Search for the cell housing the specified text and yield its (X, Y) center coordinate. 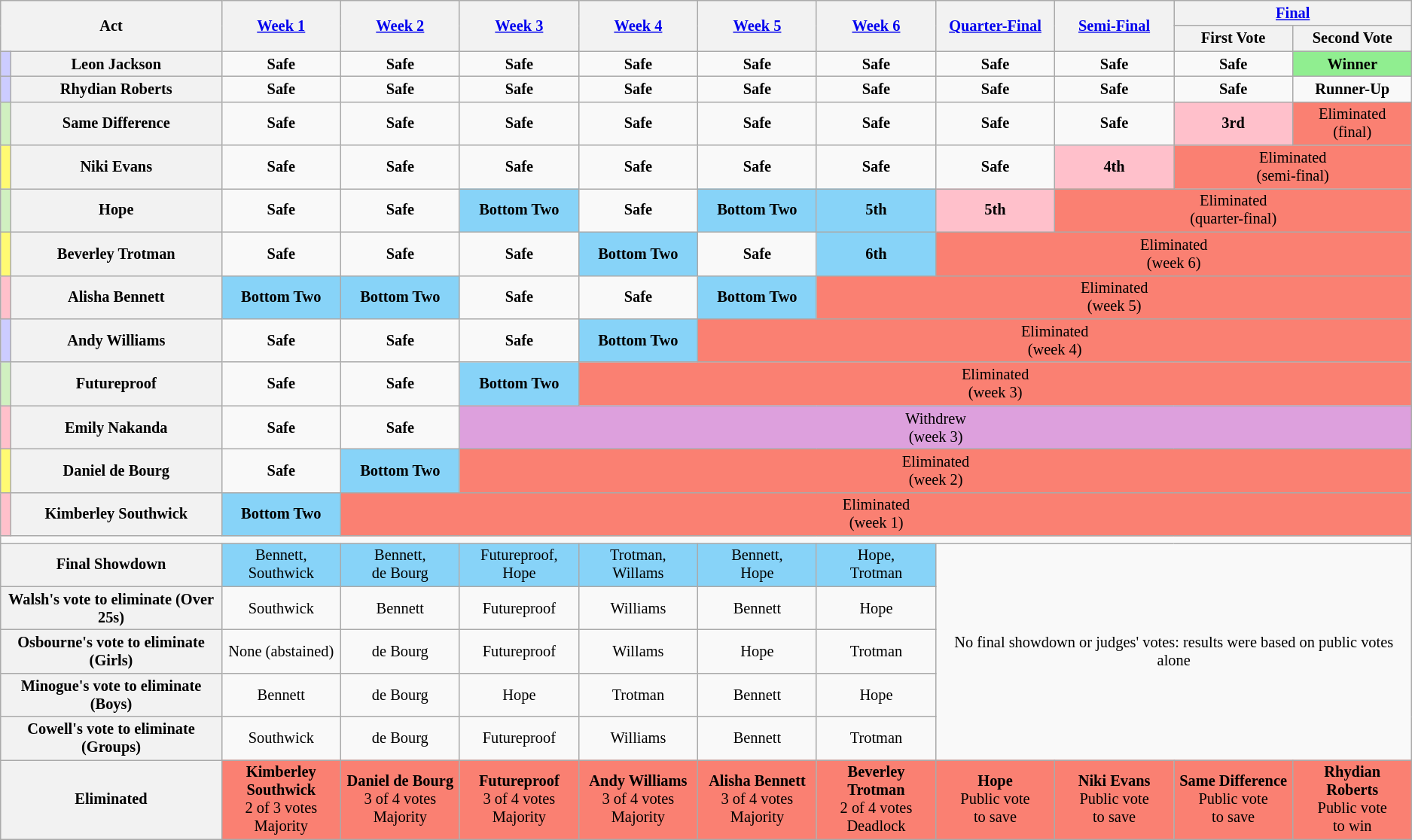
Cowell's vote to eliminate (Groups) (111, 738)
Same Difference Public vote to save (1234, 799)
Final Showdown (111, 565)
Eliminated(week 6) (1173, 254)
Alisha Bennett (116, 297)
Osbourne's vote to eliminate (Girls) (111, 651)
Kimberley Southwick (116, 514)
Rhydian Roberts (116, 89)
Bennett, Hope (757, 565)
Bennett, de Bourg (400, 565)
Same Difference (116, 123)
Minogue's vote to eliminate (Boys) (111, 695)
Hope, Trotman (876, 565)
Trotman, Willams (638, 565)
Beverley Trotman 2 of 4 votes Deadlock (876, 799)
Final (1293, 13)
Week 6 (876, 26)
Hope Public vote to save (995, 799)
Eliminated(semi-final) (1293, 167)
Beverley Trotman (116, 254)
6th (876, 254)
Bennett, Southwick (281, 565)
Week 2 (400, 26)
Quarter-Final (995, 26)
No final showdown or judges' votes: results were based on public votes alone (1173, 651)
Niki Evans Public vote to save (1115, 799)
Eliminated(week 2) (935, 470)
None (abstained) (281, 651)
Rhydian Roberts Public vote to win (1353, 799)
Eliminated(week 4) (1054, 340)
Week 4 (638, 26)
Eliminated (111, 799)
Walsh's vote to eliminate (Over 25s) (111, 608)
Futureproof, Hope (519, 565)
Eliminated(week 5) (1114, 297)
Week 5 (757, 26)
Eliminated(final) (1353, 123)
Winner (1353, 64)
Emily Nakanda (116, 428)
Niki Evans (116, 167)
Andy Williams 3 of 4 votes Majority (638, 799)
Eliminated(quarter-final) (1234, 210)
Alisha Bennett 3 of 4 votes Majority (757, 799)
Andy Williams (116, 340)
Runner-Up (1353, 89)
Kimberley Southwick 2 of 3 votes Majority (281, 799)
Week 1 (281, 26)
Futureproof 3 of 4 votes Majority (519, 799)
3rd (1234, 123)
Week 3 (519, 26)
Eliminated(week 1) (877, 514)
First Vote (1234, 38)
4th (1115, 167)
Leon Jackson (116, 64)
Act (111, 26)
Willams (638, 651)
Eliminated(week 3) (995, 384)
Daniel de Bourg 3 of 4 votes Majority (400, 799)
Semi-Final (1115, 26)
Second Vote (1353, 38)
Daniel de Bourg (116, 470)
Withdrew(week 3) (935, 428)
